From the cell containing the given text, extract its center point as [X, Y] coordinate. 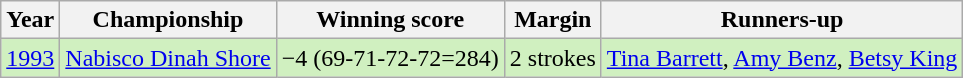
Winning score [390, 20]
Tina Barrett, Amy Benz, Betsy King [782, 58]
1993 [30, 58]
Runners-up [782, 20]
Margin [552, 20]
2 strokes [552, 58]
Nabisco Dinah Shore [168, 58]
Championship [168, 20]
−4 (69-71-72-72=284) [390, 58]
Year [30, 20]
